Search for the cell housing the specified text and yield its (X, Y) center coordinate. 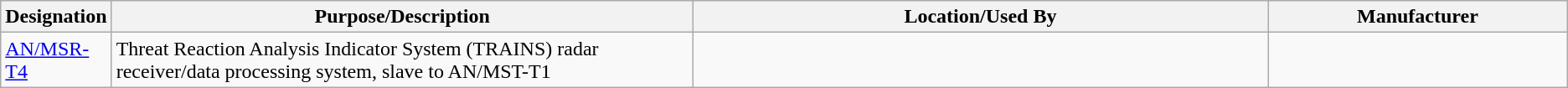
AN/MSR-T4 (56, 60)
Threat Reaction Analysis Indicator System (TRAINS) radar receiver/data processing system, slave to AN/MST-T1 (402, 60)
Location/Used By (980, 17)
Designation (56, 17)
Purpose/Description (402, 17)
Manufacturer (1418, 17)
